Detect which cell encompasses the target text, then output its (x, y) center coordinate. 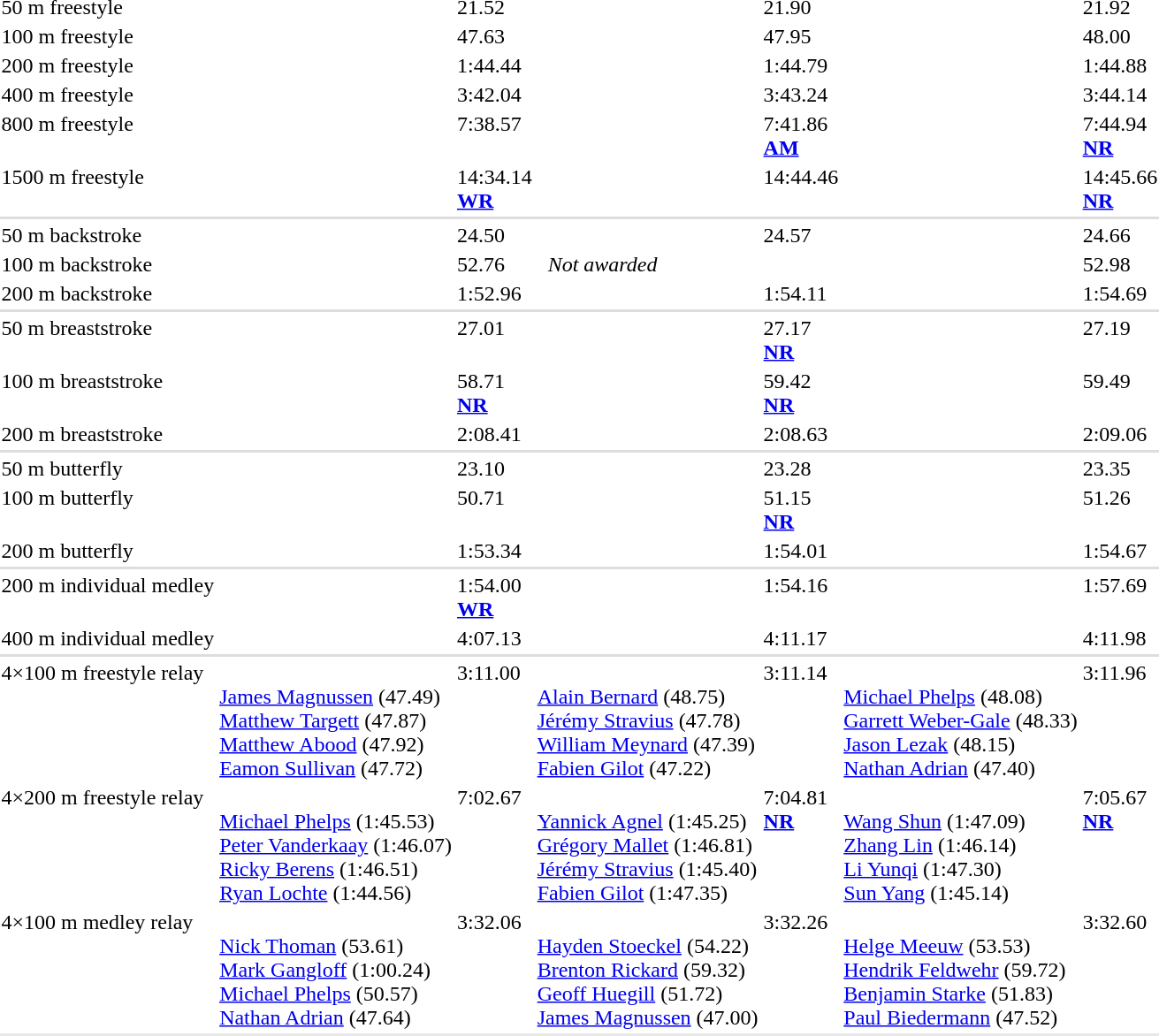
200 m individual medley (108, 598)
200 m butterfly (108, 551)
7:04.81 NR (801, 845)
1:54.01 (801, 551)
Michael Phelps (1:45.53)Peter Vanderkaay (1:46.07)Ricky Berens (1:46.51) Ryan Lochte (1:44.56) (336, 845)
4×100 m freestyle relay (108, 720)
James Magnussen (47.49)Matthew Targett (47.87)Matthew Abood (47.92)Eamon Sullivan (47.72) (336, 720)
400 m freestyle (108, 95)
200 m breaststroke (108, 434)
1:54.67 (1120, 551)
48.00 (1120, 36)
51.15 NR (801, 509)
1:44.44 (494, 65)
27.17 NR (801, 339)
3:43.24 (801, 95)
4×100 m medley relay (108, 970)
Yannick Agnel (1:45.25)Grégory Mallet (1:46.81)Jérémy Stravius (1:45.40) Fabien Gilot (1:47.35) (647, 845)
24.66 (1120, 235)
14:45.66 NR (1120, 189)
23.35 (1120, 468)
3:32.60 (1120, 970)
3:11.14 (801, 720)
23.10 (494, 468)
3:32.06 (494, 970)
52.76 (494, 264)
23.28 (801, 468)
Alain Bernard (48.75)Jérémy Stravius (47.78)William Meynard (47.39)Fabien Gilot (47.22) (647, 720)
59.42 NR (801, 392)
3:44.14 (1120, 95)
1:57.69 (1120, 598)
200 m backstroke (108, 293)
1500 m freestyle (108, 189)
51.26 (1120, 509)
100 m backstroke (108, 264)
3:11.96 (1120, 720)
50.71 (494, 509)
50 m backstroke (108, 235)
2:08.63 (801, 434)
3:11.00 (494, 720)
7:02.67 (494, 845)
100 m butterfly (108, 509)
1:54.69 (1120, 293)
800 m freestyle (108, 136)
50 m breaststroke (108, 339)
Not awarded (688, 264)
Michael Phelps (48.08)Garrett Weber-Gale (48.33)Jason Lezak (48.15)Nathan Adrian (47.40) (960, 720)
4:07.13 (494, 638)
14:34.14 WR (494, 189)
27.01 (494, 339)
1:54.00 WR (494, 598)
2:09.06 (1120, 434)
52.98 (1120, 264)
Helge Meeuw (53.53)Hendrik Feldwehr (59.72)Benjamin Starke (51.83)Paul Biedermann (47.52) (960, 970)
7:05.67 NR (1120, 845)
27.19 (1120, 339)
7:38.57 (494, 136)
400 m individual medley (108, 638)
4:11.17 (801, 638)
3:32.26 (801, 970)
4×200 m freestyle relay (108, 845)
Wang Shun (1:47.09)Zhang Lin (1:46.14)Li Yunqi (1:47.30) Sun Yang (1:45.14) (960, 845)
1:44.79 (801, 65)
100 m breaststroke (108, 392)
Nick Thoman (53.61)Mark Gangloff (1:00.24)Michael Phelps (50.57)Nathan Adrian (47.64) (336, 970)
1:52.96 (494, 293)
24.57 (801, 235)
50 m butterfly (108, 468)
1:53.34 (494, 551)
Hayden Stoeckel (54.22)Brenton Rickard (59.32)Geoff Huegill (51.72)James Magnussen (47.00) (647, 970)
14:44.46 (801, 189)
7:44.94 NR (1120, 136)
3:42.04 (494, 95)
24.50 (494, 235)
4:11.98 (1120, 638)
58.71 NR (494, 392)
200 m freestyle (108, 65)
47.95 (801, 36)
1:54.11 (801, 293)
47.63 (494, 36)
1:54.16 (801, 598)
59.49 (1120, 392)
7:41.86AM (801, 136)
100 m freestyle (108, 36)
2:08.41 (494, 434)
1:44.88 (1120, 65)
